Capture the cell that displays the provided text and extract its [x, y] central coordinate. 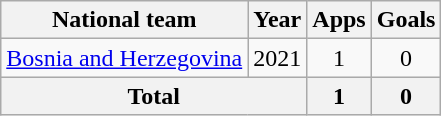
Year [278, 20]
Bosnia and Herzegovina [124, 58]
National team [124, 20]
2021 [278, 58]
Apps [339, 20]
Goals [406, 20]
Total [154, 96]
